From the cell containing the given text, extract its center point as [X, Y] coordinate. 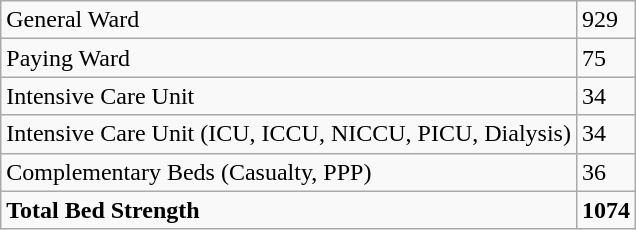
Paying Ward [289, 58]
Total Bed Strength [289, 210]
1074 [606, 210]
General Ward [289, 20]
Intensive Care Unit (ICU, ICCU, NICCU, PICU, Dialysis) [289, 134]
36 [606, 172]
75 [606, 58]
929 [606, 20]
Intensive Care Unit [289, 96]
Complementary Beds (Casualty, PPP) [289, 172]
